Find where the given text appears and provide that cell's center as [X, Y] coordinate. 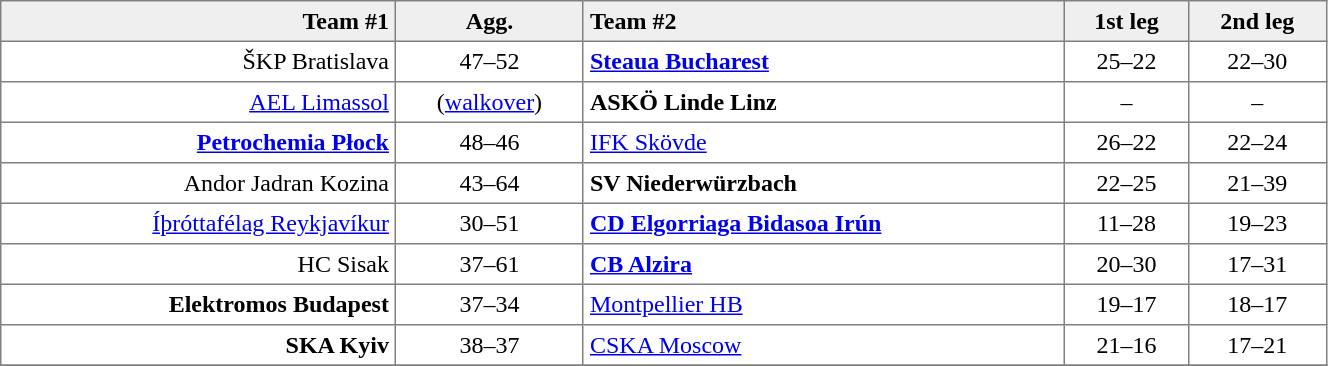
11–28 [1126, 223]
SKA Kyiv [198, 345]
ASKÖ Linde Linz [824, 102]
22–25 [1126, 183]
SV Niederwürzbach [824, 183]
19–17 [1126, 304]
47–52 [490, 61]
(walkover) [490, 102]
30–51 [490, 223]
CD Elgorriaga Bidasoa Irún [824, 223]
Team #2 [824, 21]
CSKA Moscow [824, 345]
38–37 [490, 345]
21–16 [1126, 345]
20–30 [1126, 264]
2nd leg [1257, 21]
IFK Skövde [824, 142]
Íþróttafélag Reykjavíkur [198, 223]
37–61 [490, 264]
Steaua Bucharest [824, 61]
48–46 [490, 142]
25–22 [1126, 61]
1st leg [1126, 21]
37–34 [490, 304]
Elektromos Budapest [198, 304]
AEL Limassol [198, 102]
Andor Jadran Kozina [198, 183]
Agg. [490, 21]
CB Alzira [824, 264]
43–64 [490, 183]
22–24 [1257, 142]
Petrochemia Płock [198, 142]
Montpellier HB [824, 304]
ŠKP Bratislava [198, 61]
22–30 [1257, 61]
26–22 [1126, 142]
Team #1 [198, 21]
17–21 [1257, 345]
HC Sisak [198, 264]
21–39 [1257, 183]
19–23 [1257, 223]
17–31 [1257, 264]
18–17 [1257, 304]
